Capture the cell that displays the provided text and extract its [x, y] central coordinate. 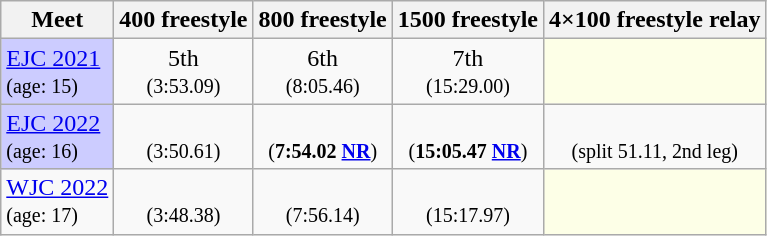
(15:17.97) [468, 202]
(7:56.14) [322, 202]
4×100 freestyle relay [655, 20]
Meet [58, 20]
(3:50.61) [184, 136]
EJC 2022(age: 16) [58, 136]
(3:48.38) [184, 202]
(15:05.47 NR) [468, 136]
WJC 2022(age: 17) [58, 202]
7th(15:29.00) [468, 72]
(split 51.11, 2nd leg) [655, 136]
EJC 2021(age: 15) [58, 72]
400 freestyle [184, 20]
800 freestyle [322, 20]
5th(3:53.09) [184, 72]
6th(8:05.46) [322, 72]
1500 freestyle [468, 20]
(7:54.02 NR) [322, 136]
